Identify which cell holds the provided text, then report its [X, Y] central coordinate. 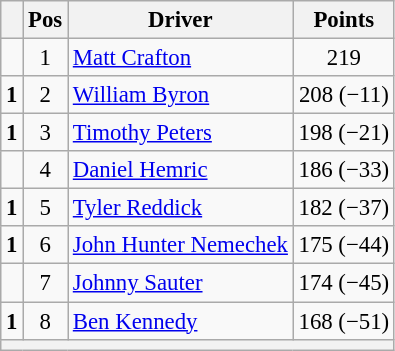
182 (−37) [344, 208]
168 (−51) [344, 321]
2 [46, 95]
7 [46, 283]
Pos [46, 20]
5 [46, 208]
Driver [181, 20]
William Byron [181, 95]
8 [46, 321]
Johnny Sauter [181, 283]
John Hunter Nemechek [181, 245]
Daniel Hemric [181, 170]
219 [344, 58]
175 (−44) [344, 245]
Points [344, 20]
174 (−45) [344, 283]
186 (−33) [344, 170]
Ben Kennedy [181, 321]
Tyler Reddick [181, 208]
Timothy Peters [181, 133]
198 (−21) [344, 133]
4 [46, 170]
Matt Crafton [181, 58]
208 (−11) [344, 95]
6 [46, 245]
3 [46, 133]
